Determine the [x, y] coordinate at the center of the cell enclosing the given text.  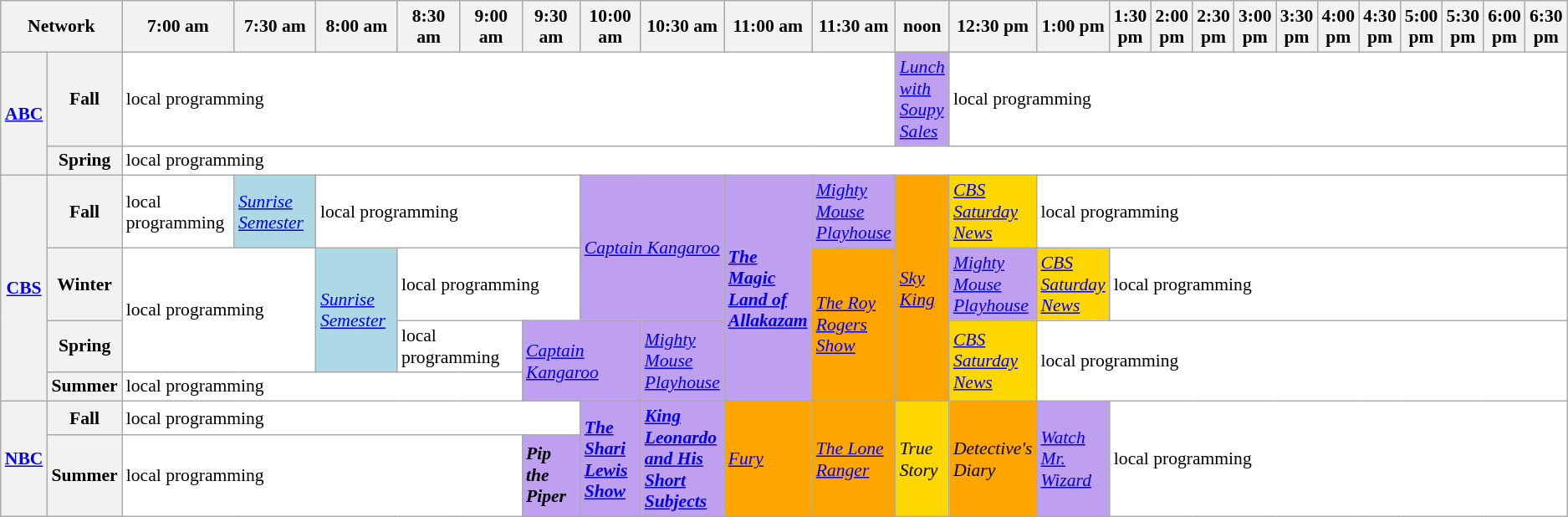
Watch Mr. Wizard [1072, 459]
The Lone Ranger [854, 459]
2:00 pm [1172, 27]
Network [62, 27]
NBC [24, 459]
Sky King [922, 289]
5:00 pm [1422, 27]
Detective's Diary [993, 459]
12:30 pm [993, 27]
ABC [24, 114]
9:30 am [551, 27]
10:30 am [682, 27]
Winter [84, 284]
noon [922, 27]
4:30 pm [1380, 27]
2:30 pm [1213, 27]
3:00 pm [1255, 27]
True Story [922, 459]
11:00 am [768, 27]
King Leonardo and His Short Subjects [682, 459]
6:30 pm [1546, 27]
8:00 am [356, 27]
6:00 pm [1504, 27]
7:30 am [275, 27]
9:00 am [491, 27]
Pip the Piper [551, 476]
11:30 am [854, 27]
CBS [24, 289]
The Roy Rogers Show [854, 325]
4:00 pm [1338, 27]
10:00 am [610, 27]
1:00 pm [1072, 27]
8:30 am [429, 27]
3:30 pm [1297, 27]
Lunch with Soupy Sales [922, 99]
The Shari Lewis Show [610, 459]
The Magic Land of Allakazam [768, 289]
5:30 pm [1463, 27]
1:30 pm [1131, 27]
Fury [768, 459]
7:00 am [178, 27]
